Locate the cell with the specified text and output its [x, y] center coordinate. 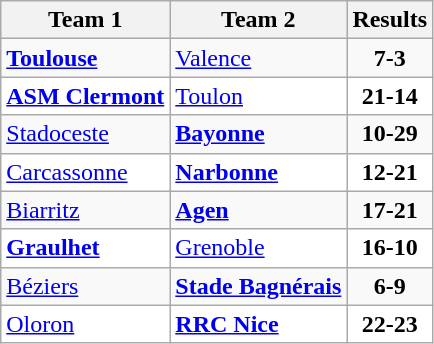
Stadoceste [86, 134]
Narbonne [258, 172]
7-3 [390, 58]
Bayonne [258, 134]
Béziers [86, 286]
22-23 [390, 324]
Graulhet [86, 248]
Biarritz [86, 210]
10-29 [390, 134]
Oloron [86, 324]
Grenoble [258, 248]
Team 2 [258, 20]
Valence [258, 58]
21-14 [390, 96]
Toulouse [86, 58]
16-10 [390, 248]
6-9 [390, 286]
RRC Nice [258, 324]
12-21 [390, 172]
Team 1 [86, 20]
Results [390, 20]
Stade Bagnérais [258, 286]
17-21 [390, 210]
Carcassonne [86, 172]
ASM Clermont [86, 96]
Agen [258, 210]
Toulon [258, 96]
